Detect which cell encompasses the target text, then output its (x, y) center coordinate. 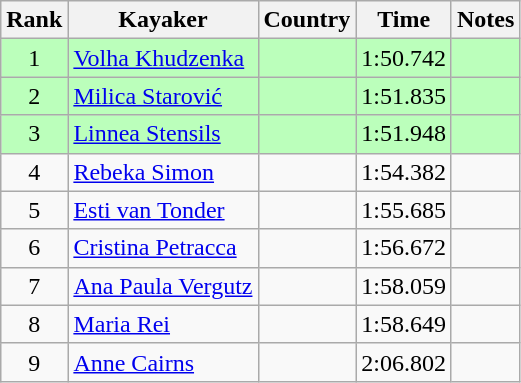
Kayaker (163, 20)
Time (404, 20)
5 (34, 210)
Cristina Petracca (163, 248)
1:56.672 (404, 248)
Maria Rei (163, 324)
1:50.742 (404, 58)
Esti van Tonder (163, 210)
6 (34, 248)
1:58.059 (404, 286)
1 (34, 58)
1:51.948 (404, 134)
1:58.649 (404, 324)
2 (34, 96)
7 (34, 286)
Rebeka Simon (163, 172)
1:54.382 (404, 172)
4 (34, 172)
Rank (34, 20)
Notes (485, 20)
2:06.802 (404, 362)
Linnea Stensils (163, 134)
Ana Paula Vergutz (163, 286)
1:55.685 (404, 210)
8 (34, 324)
Anne Cairns (163, 362)
Country (307, 20)
3 (34, 134)
Milica Starović (163, 96)
1:51.835 (404, 96)
9 (34, 362)
Volha Khudzenka (163, 58)
